Detect which cell encompasses the target text, then output its (x, y) center coordinate. 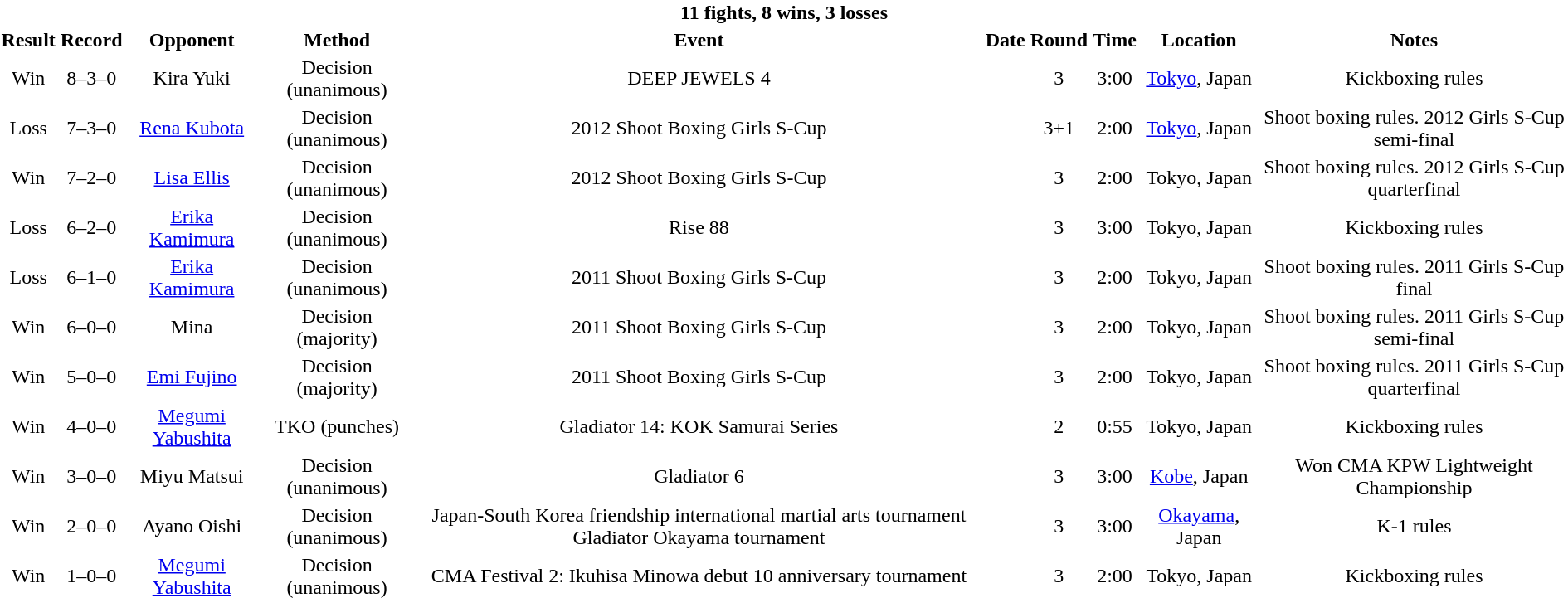
7–2–0 (91, 177)
Shoot boxing rules. 2012 Girls S-Cup quarterfinal (1414, 177)
Shoot boxing rules. 2011 Girls S-Cup semi-final (1414, 327)
Miyu Matsui (192, 476)
8–3–0 (91, 78)
3–0–0 (91, 476)
Opponent (192, 40)
2–0–0 (91, 526)
K-1 rules (1414, 526)
Notes (1414, 40)
Kira Yuki (192, 78)
2 (1059, 426)
Result (28, 40)
6–1–0 (91, 277)
Gladiator 6 (699, 476)
Mina (192, 327)
Shoot boxing rules. 2011 Girls S-Cup quarterfinal (1414, 377)
Time (1115, 40)
Event (699, 40)
Gladiator 14: KOK Samurai Series (699, 426)
0:55 (1115, 426)
Record (91, 40)
6–2–0 (91, 227)
DEEP JEWELS 4 (699, 78)
Emi Fujino (192, 377)
Method (337, 40)
6–0–0 (91, 327)
Shoot boxing rules. 2011 Girls S-Cup final (1414, 277)
Kobe, Japan (1199, 476)
TKO (punches) (337, 426)
11 fights, 8 wins, 3 losses (784, 12)
Lisa Ellis (192, 177)
Location (1199, 40)
Date (1006, 40)
Ayano Oishi (192, 526)
3+1 (1059, 128)
7–3–0 (91, 128)
5–0–0 (91, 377)
Rise 88 (699, 227)
Japan-South Korea friendship international martial arts tournament Gladiator Okayama tournament (699, 526)
4–0–0 (91, 426)
Megumi Yabushita (192, 426)
Won CMA KPW Lightweight Championship (1414, 476)
Okayama, Japan (1199, 526)
Shoot boxing rules. 2012 Girls S-Cup semi-final (1414, 128)
Round (1059, 40)
Rena Kubota (192, 128)
